From the cell containing the given text, extract its center point as (X, Y) coordinate. 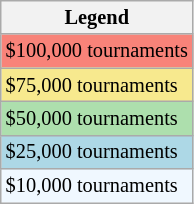
Legend (97, 17)
$100,000 tournaments (97, 51)
$50,000 tournaments (97, 118)
$75,000 tournaments (97, 85)
$25,000 tournaments (97, 152)
$10,000 tournaments (97, 186)
